Provide the [x, y] coordinate of the cell's center where the given text is located.  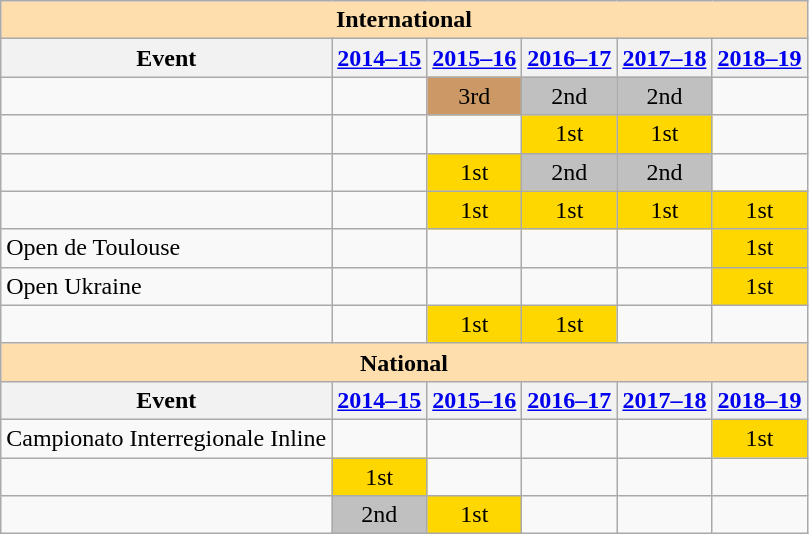
Open de Toulouse [166, 248]
3rd [474, 96]
Open Ukraine [166, 286]
Campionato Interregionale Inline [166, 438]
International [404, 20]
National [404, 362]
